Extract the [x, y] coordinate from the center of the cell holding the provided text.  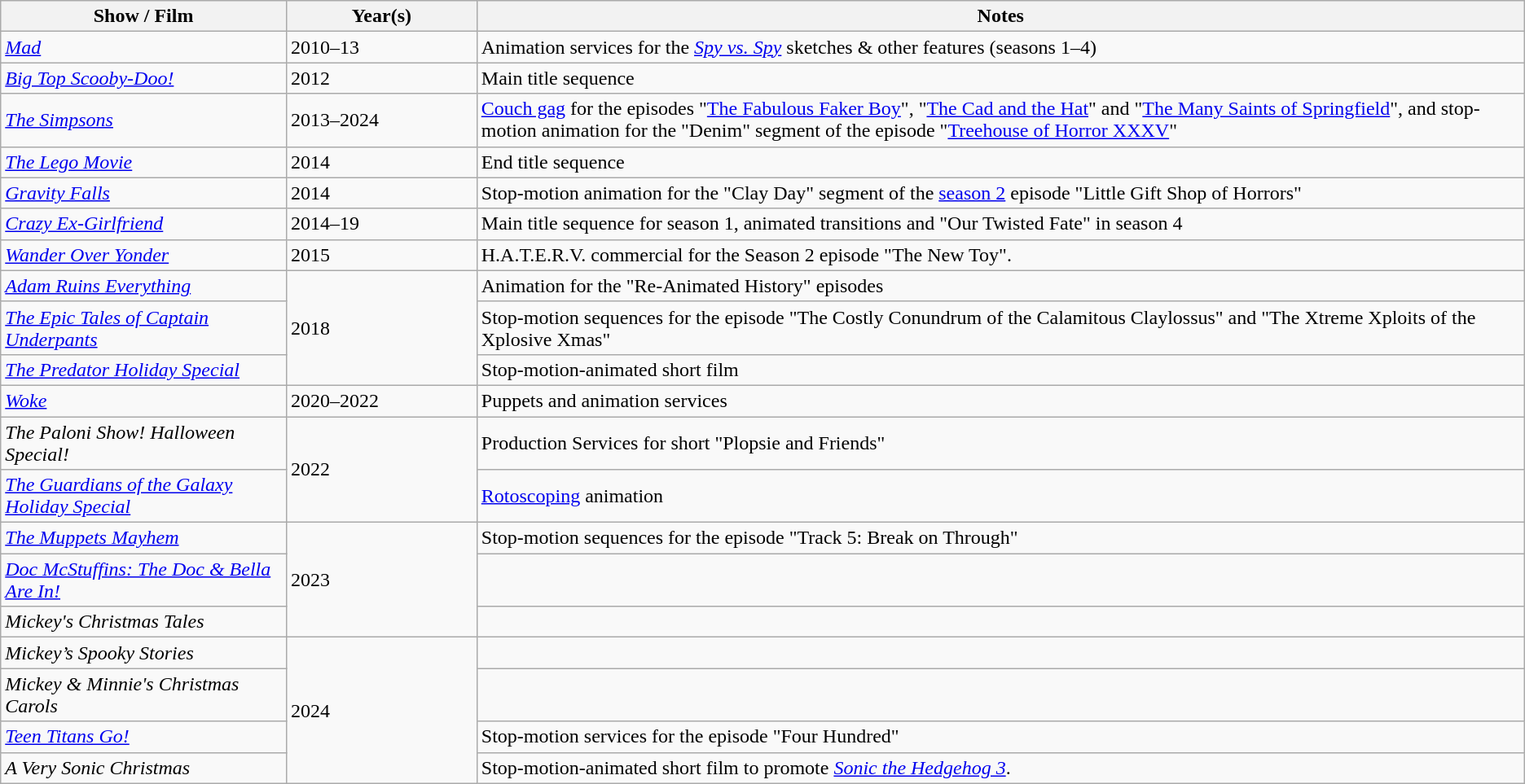
Mad [143, 47]
2014–19 [381, 224]
2020–2022 [381, 401]
Animation for the "Re-Animated History" episodes [1000, 286]
Puppets and animation services [1000, 401]
Mickey’s Spooky Stories [143, 653]
Woke [143, 401]
2013–2024 [381, 120]
Gravity Falls [143, 193]
Main title sequence [1000, 78]
Main title sequence for season 1, animated transitions and "Our Twisted Fate" in season 4 [1000, 224]
2024 [381, 710]
The Guardians of the Galaxy Holiday Special [143, 497]
The Simpsons [143, 120]
Mickey & Minnie's Christmas Carols [143, 695]
Mickey's Christmas Tales [143, 622]
Crazy Ex-Girlfriend [143, 224]
A Very Sonic Christmas [143, 768]
Production Services for short "Plopsie and Friends" [1000, 443]
Notes [1000, 16]
Teen Titans Go! [143, 737]
Doc McStuffins: The Doc & Bella Are In! [143, 580]
Rotoscoping animation [1000, 497]
Show / Film [143, 16]
Stop-motion sequences for the episode "Track 5: Break on Through" [1000, 538]
2022 [381, 470]
2015 [381, 255]
Big Top Scooby-Doo! [143, 78]
Animation services for the Spy vs. Spy sketches & other features (seasons 1–4) [1000, 47]
Stop-motion-animated short film [1000, 370]
2023 [381, 580]
Stop-motion-animated short film to promote Sonic the Hedgehog 3. [1000, 768]
2010–13 [381, 47]
The Epic Tales of Captain Underpants [143, 327]
Stop-motion animation for the "Clay Day" segment of the season 2 episode "Little Gift Shop of Horrors" [1000, 193]
2012 [381, 78]
Wander Over Yonder [143, 255]
Adam Ruins Everything [143, 286]
The Predator Holiday Special [143, 370]
2018 [381, 327]
The Muppets Mayhem [143, 538]
End title sequence [1000, 162]
Stop-motion sequences for the episode "The Costly Conundrum of the Calamitous Claylossus" and "The Xtreme Xploits of the Xplosive Xmas" [1000, 327]
The Paloni Show! Halloween Special! [143, 443]
Year(s) [381, 16]
H.A.T.E.R.V. commercial for the Season 2 episode "The New Toy". [1000, 255]
The Lego Movie [143, 162]
Stop-motion services for the episode "Four Hundred" [1000, 737]
